Identify which cell holds the provided text, then report its (X, Y) central coordinate. 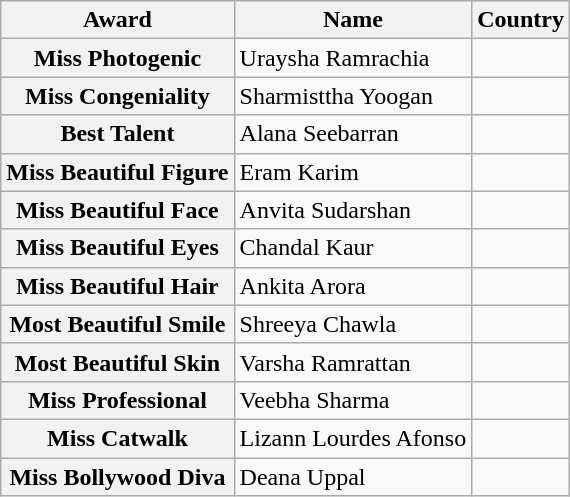
Anvita Sudarshan (353, 210)
Miss Beautiful Figure (118, 172)
Veebha Sharma (353, 400)
Miss Professional (118, 400)
Chandal Kaur (353, 248)
Shreeya Chawla (353, 324)
Miss Beautiful Eyes (118, 248)
Lizann Lourdes Afonso (353, 438)
Award (118, 20)
Deana Uppal (353, 477)
Varsha Ramrattan (353, 362)
Miss Beautiful Face (118, 210)
Most Beautiful Smile (118, 324)
Sharmisttha Yoogan (353, 96)
Name (353, 20)
Best Talent (118, 134)
Miss Beautiful Hair (118, 286)
Miss Congeniality (118, 96)
Uraysha Ramrachia (353, 58)
Eram Karim (353, 172)
Most Beautiful Skin (118, 362)
Ankita Arora (353, 286)
Miss Catwalk (118, 438)
Alana Seebarran (353, 134)
Miss Photogenic (118, 58)
Miss Bollywood Diva (118, 477)
Country (521, 20)
